Return the (x, y) coordinate for the center point of the cell that contains the specified text.  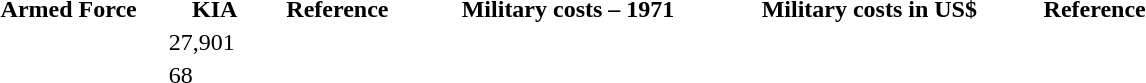
27,901 (214, 42)
